Return [x, y] of the center of cell containing provided text 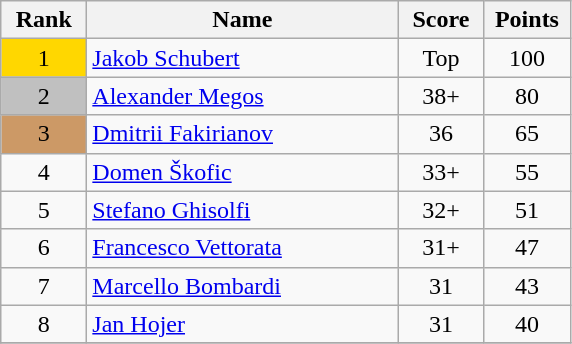
38+ [441, 96]
Rank [44, 20]
Points [527, 20]
51 [527, 210]
2 [44, 96]
43 [527, 286]
32+ [441, 210]
5 [44, 210]
Score [441, 20]
40 [527, 324]
Name [242, 20]
Stefano Ghisolfi [242, 210]
6 [44, 248]
Marcello Bombardi [242, 286]
Dmitrii Fakirianov [242, 134]
33+ [441, 172]
80 [527, 96]
4 [44, 172]
31+ [441, 248]
Domen Škofic [242, 172]
100 [527, 58]
8 [44, 324]
1 [44, 58]
7 [44, 286]
47 [527, 248]
36 [441, 134]
55 [527, 172]
Jakob Schubert [242, 58]
Francesco Vettorata [242, 248]
3 [44, 134]
Alexander Megos [242, 96]
Jan Hojer [242, 324]
65 [527, 134]
Top [441, 58]
